From the cell containing the given text, extract its center point as [X, Y] coordinate. 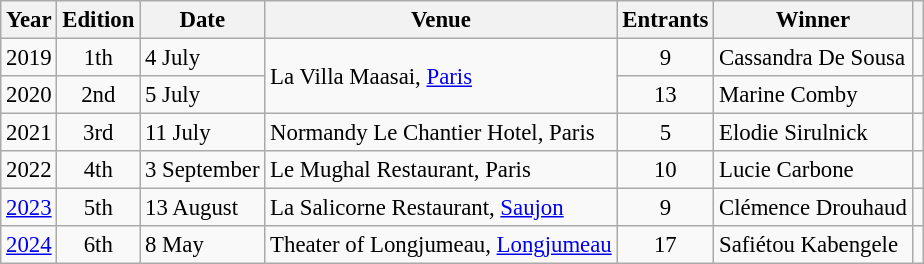
2020 [29, 95]
2nd [98, 95]
Entrants [666, 20]
3 September [202, 170]
Marine Comby [813, 95]
5 [666, 133]
Clémence Drouhaud [813, 208]
2021 [29, 133]
2024 [29, 245]
Edition [98, 20]
13 August [202, 208]
2022 [29, 170]
5 July [202, 95]
Venue [441, 20]
La Salicorne Restaurant, Saujon [441, 208]
6th [98, 245]
Date [202, 20]
Cassandra De Sousa [813, 58]
Le Mughal Restaurant, Paris [441, 170]
Normandy Le Chantier Hotel, Paris [441, 133]
Theater of Longjumeau, Longjumeau [441, 245]
5th [98, 208]
13 [666, 95]
Safiétou Kabengele [813, 245]
8 May [202, 245]
La Villa Maasai, Paris [441, 76]
2023 [29, 208]
3rd [98, 133]
11 July [202, 133]
17 [666, 245]
4th [98, 170]
Winner [813, 20]
1th [98, 58]
4 July [202, 58]
10 [666, 170]
Year [29, 20]
Elodie Sirulnick [813, 133]
Lucie Carbone [813, 170]
2019 [29, 58]
